Extract the [x, y] coordinate from the center of the cell holding the provided text.  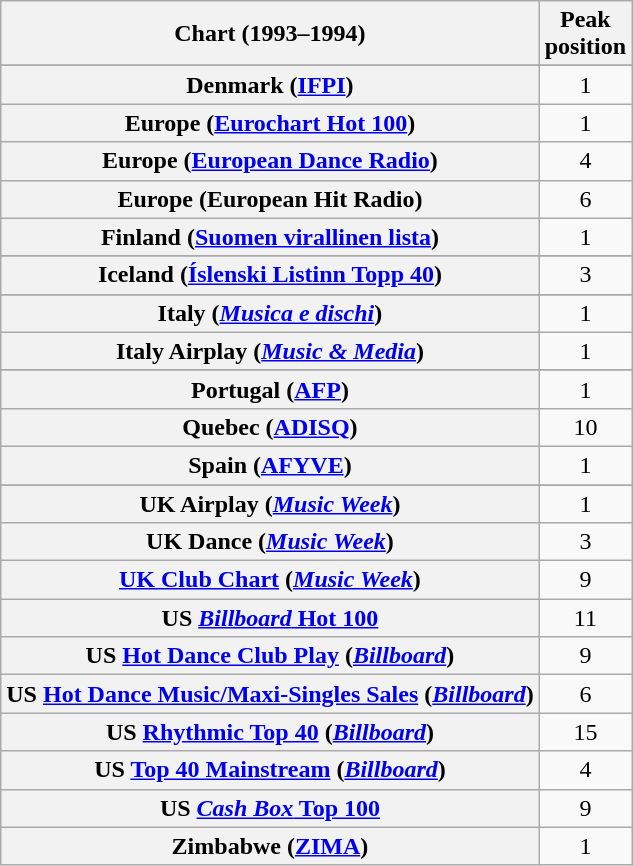
US Hot Dance Music/Maxi-Singles Sales (Billboard) [270, 694]
Zimbabwe (ZIMA) [270, 846]
US Top 40 Mainstream (Billboard) [270, 770]
US Hot Dance Club Play (Billboard) [270, 656]
US Billboard Hot 100 [270, 618]
Quebec (ADISQ) [270, 427]
11 [585, 618]
Iceland (Íslenski Listinn Topp 40) [270, 275]
US Rhythmic Top 40 (Billboard) [270, 732]
US Cash Box Top 100 [270, 808]
Denmark (IFPI) [270, 85]
UK Club Chart (Music Week) [270, 580]
Italy Airplay (Music & Media) [270, 351]
Finland (Suomen virallinen lista) [270, 237]
UK Airplay (Music Week) [270, 503]
Peakposition [585, 34]
Spain (AFYVE) [270, 465]
Europe (Eurochart Hot 100) [270, 123]
Europe (European Hit Radio) [270, 199]
Italy (Musica e dischi) [270, 313]
Chart (1993–1994) [270, 34]
UK Dance (Music Week) [270, 542]
10 [585, 427]
Europe (European Dance Radio) [270, 161]
15 [585, 732]
Portugal (AFP) [270, 389]
